Identify which cell holds the provided text, then report its (X, Y) central coordinate. 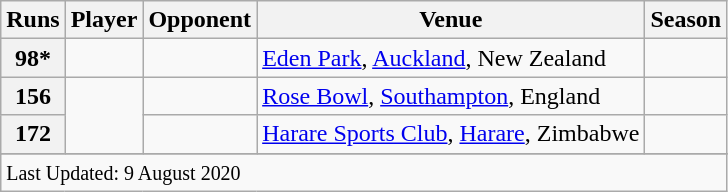
Season (686, 20)
Eden Park, Auckland, New Zealand (451, 58)
Runs (33, 20)
Harare Sports Club, Harare, Zimbabwe (451, 134)
98* (33, 58)
Player (104, 20)
Rose Bowl, Southampton, England (451, 96)
172 (33, 134)
Last Updated: 9 August 2020 (364, 172)
Opponent (200, 20)
Venue (451, 20)
156 (33, 96)
